Scan for the cell matching the given text and deliver its (x, y) coordinate at center. 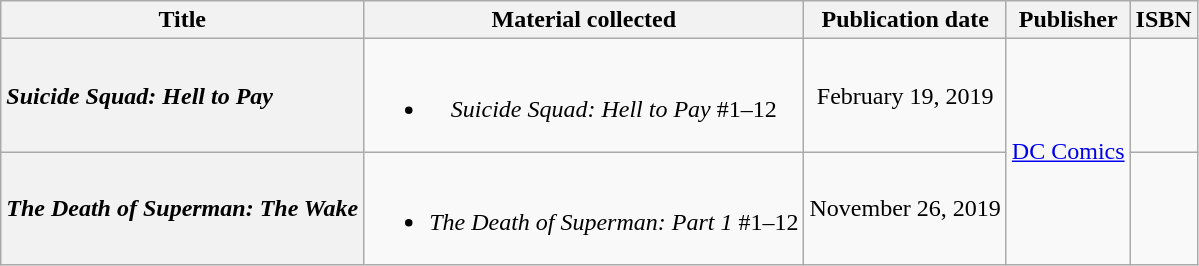
Suicide Squad: Hell to Pay #1–12 (584, 96)
Publication date (905, 20)
Publisher (1068, 20)
November 26, 2019 (905, 208)
Suicide Squad: Hell to Pay (182, 96)
Title (182, 20)
February 19, 2019 (905, 96)
DC Comics (1068, 152)
ISBN (1164, 20)
The Death of Superman: The Wake (182, 208)
Material collected (584, 20)
The Death of Superman: Part 1 #1–12 (584, 208)
